Search for the cell housing the specified text and yield its (x, y) center coordinate. 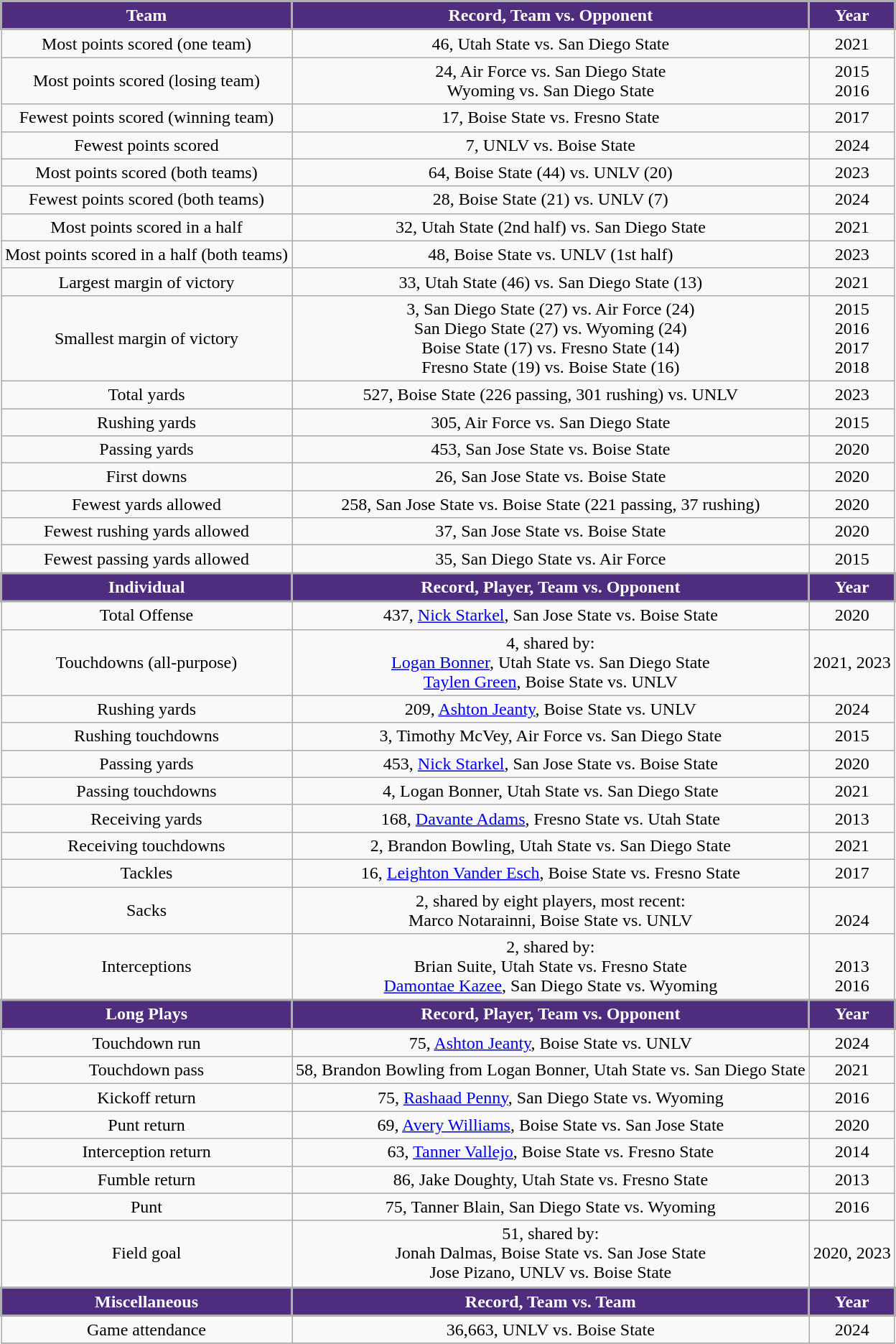
17, Boise State vs. Fresno State (550, 118)
Fumble return (146, 1180)
86, Jake Doughty, Utah State vs. Fresno State (550, 1180)
Smallest margin of victory (146, 338)
37, San Jose State vs. Boise State (550, 532)
453, Nick Starkel, San Jose State vs. Boise State (550, 764)
26, San Jose State vs. Boise State (550, 477)
Most points scored (both teams) (146, 172)
Touchdowns (all-purpose) (146, 662)
Long Plays (146, 1014)
258, San Jose State vs. Boise State (221 passing, 37 rushing) (550, 504)
Passing touchdowns (146, 791)
Miscellaneous (146, 1302)
Rushing touchdowns (146, 736)
Team (146, 16)
35, San Diego State vs. Air Force (550, 559)
Record, Team vs. Team (550, 1302)
3, Timothy McVey, Air Force vs. San Diego State (550, 736)
2021, 2023 (851, 662)
Largest margin of victory (146, 282)
Fewest passing yards allowed (146, 559)
Field goal (146, 1254)
64, Boise State (44) vs. UNLV (20) (550, 172)
Interceptions (146, 967)
Punt return (146, 1125)
Most points scored (losing team) (146, 80)
453, San Jose State vs. Boise State (550, 450)
Kickoff return (146, 1098)
First downs (146, 477)
75, Rashaad Penny, San Diego State vs. Wyoming (550, 1098)
58, Brandon Bowling from Logan Bonner, Utah State vs. San Diego State (550, 1070)
48, Boise State vs. UNLV (1st half) (550, 254)
Sacks (146, 909)
209, Ashton Jeanty, Boise State vs. UNLV (550, 709)
33, Utah State (46) vs. San Diego State (13) (550, 282)
51, shared by:Jonah Dalmas, Boise State vs. San Jose StateJose Pizano, UNLV vs. Boise State (550, 1254)
16, Leighton Vander Esch, Boise State vs. Fresno State (550, 873)
75, Ashton Jeanty, Boise State vs. UNLV (550, 1043)
Game attendance (146, 1330)
Total yards (146, 394)
437, Nick Starkel, San Jose State vs. Boise State (550, 615)
7, UNLV vs. Boise State (550, 145)
2, shared by:Brian Suite, Utah State vs. Fresno StateDamontae Kazee, San Diego State vs. Wyoming (550, 967)
2015201620172018 (851, 338)
Touchdown run (146, 1043)
305, Air Force vs. San Diego State (550, 422)
Tackles (146, 873)
20132016 (851, 967)
Fewest points scored (winning team) (146, 118)
36,663, UNLV vs. Boise State (550, 1330)
2, shared by eight players, most recent:Marco Notarainni, Boise State vs. UNLV (550, 909)
69, Avery Williams, Boise State vs. San Jose State (550, 1125)
Most points scored (one team) (146, 43)
32, Utah State (2nd half) vs. San Diego State (550, 227)
Most points scored in a half (both teams) (146, 254)
4, Logan Bonner, Utah State vs. San Diego State (550, 791)
75, Tanner Blain, San Diego State vs. Wyoming (550, 1207)
28, Boise State (21) vs. UNLV (7) (550, 200)
Record, Team vs. Opponent (550, 16)
Total Offense (146, 615)
63, Tanner Vallejo, Boise State vs. Fresno State (550, 1152)
Individual (146, 588)
24, Air Force vs. San Diego StateWyoming vs. San Diego State (550, 80)
Fewest yards allowed (146, 504)
4, shared by:Logan Bonner, Utah State vs. San Diego StateTaylen Green, Boise State vs. UNLV (550, 662)
Fewest points scored (both teams) (146, 200)
2020, 2023 (851, 1254)
20152016 (851, 80)
Touchdown pass (146, 1070)
Receiving yards (146, 818)
Most points scored in a half (146, 227)
Punt (146, 1207)
2014 (851, 1152)
2, Brandon Bowling, Utah State vs. San Diego State (550, 845)
Interception return (146, 1152)
46, Utah State vs. San Diego State (550, 43)
Receiving touchdowns (146, 845)
Fewest points scored (146, 145)
527, Boise State (226 passing, 301 rushing) vs. UNLV (550, 394)
168, Davante Adams, Fresno State vs. Utah State (550, 818)
Fewest rushing yards allowed (146, 532)
